Detect which cell encompasses the target text, then output its [x, y] center coordinate. 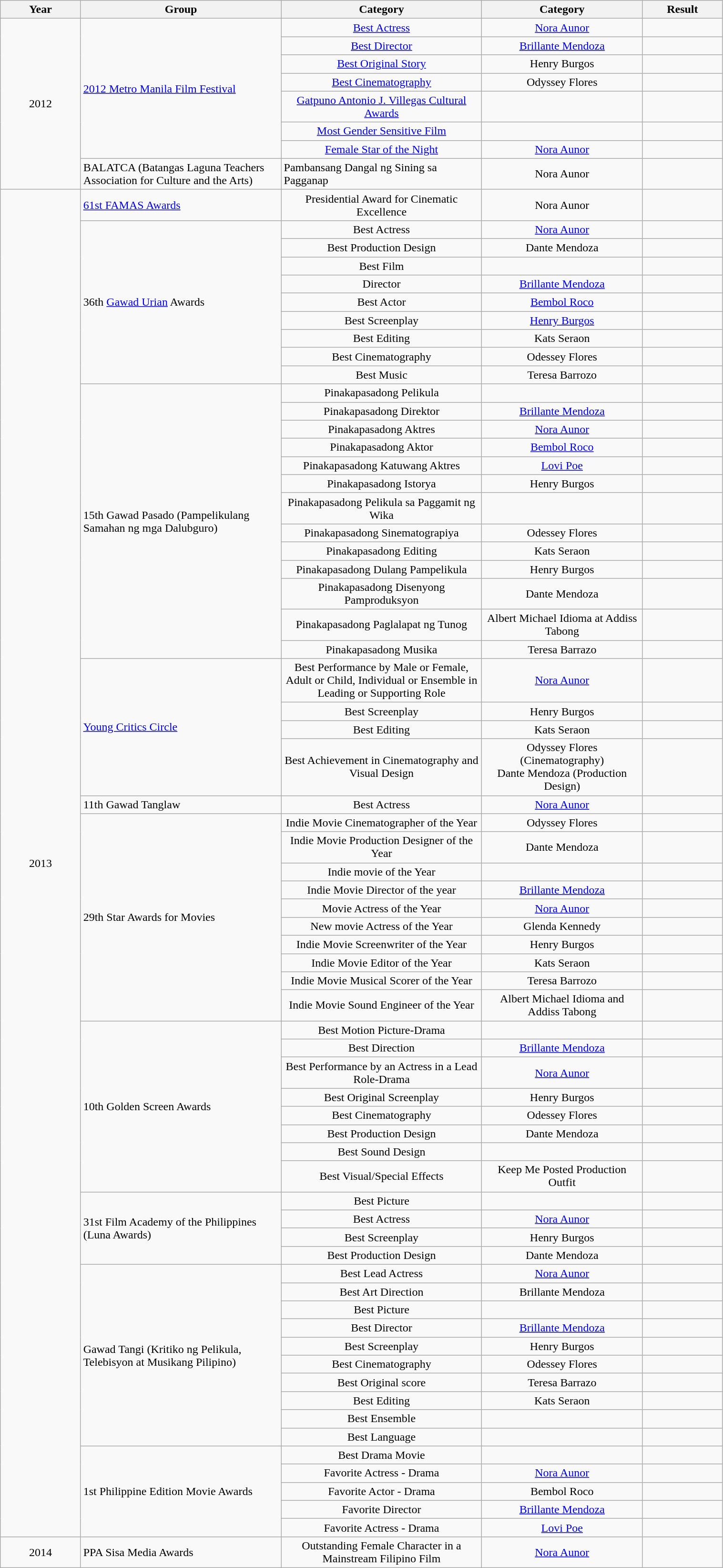
Glenda Kennedy [562, 926]
11th Gawad Tanglaw [181, 805]
Pinakapasadong Musika [381, 650]
Indie Movie Cinematographer of the Year [381, 823]
Best Performance by an Actress in a Lead Role-Drama [381, 1073]
2014 [41, 1552]
Pinakapasadong Katuwang Aktres [381, 465]
Best Film [381, 266]
Director [381, 284]
Pinakapasadong Sinematograpiya [381, 533]
61st FAMAS Awards [181, 205]
Pinakapasadong Aktor [381, 447]
Best Visual/Special Effects [381, 1176]
Gawad Tangi (Kritiko ng Pelikula, Telebisyon at Musikang Pilipino) [181, 1355]
29th Star Awards for Movies [181, 918]
PPA Sisa Media Awards [181, 1552]
15th Gawad Pasado (Pampelikulang Samahan ng mga Dalubguro) [181, 521]
Pinakapasadong Istorya [381, 484]
Albert Michael Idioma and Addiss Tabong [562, 1005]
Indie Movie Director of the year [381, 890]
Best Actor [381, 302]
Female Star of the Night [381, 149]
2012 [41, 104]
Indie Movie Musical Scorer of the Year [381, 981]
Best Original Screenplay [381, 1097]
Favorite Director [381, 1509]
New movie Actress of the Year [381, 926]
Indie Movie Editor of the Year [381, 963]
1st Philippine Edition Movie Awards [181, 1491]
Pinakapasadong Disenyong Pamproduksyon [381, 594]
Indie Movie Production Designer of the Year [381, 847]
Indie Movie Screenwriter of the Year [381, 944]
Best Ensemble [381, 1419]
2012 Metro Manila Film Festival [181, 89]
Indie Movie Sound Engineer of the Year [381, 1005]
Presidential Award for Cinematic Excellence [381, 205]
Best Sound Design [381, 1152]
36th Gawad Urian Awards [181, 302]
Odyssey Flores (Cinematography)Dante Mendoza (Production Design) [562, 767]
Pambansang Dangal ng Sining sa Pagganap [381, 174]
Favorite Actor - Drama [381, 1491]
Outstanding Female Character in a Mainstream Filipino Film [381, 1552]
Best Motion Picture-Drama [381, 1030]
Keep Me Posted Production Outfit [562, 1176]
Best Achievement in Cinematography and Visual Design [381, 767]
Pinakapasadong Aktres [381, 429]
Most Gender Sensitive Film [381, 131]
BALATCA (Batangas Laguna Teachers Association for Culture and the Arts) [181, 174]
Pinakapasadong Dulang Pampelikula [381, 569]
Movie Actress of the Year [381, 908]
Gatpuno Antonio J. Villegas Cultural Awards [381, 107]
Best Direction [381, 1048]
10th Golden Screen Awards [181, 1106]
Group [181, 10]
Best Lead Actress [381, 1273]
Best Original score [381, 1382]
Pinakapasadong Editing [381, 551]
Pinakapasadong Paglalapat ng Tunog [381, 625]
Best Art Direction [381, 1292]
Young Critics Circle [181, 727]
2013 [41, 863]
31st Film Academy of the Philippines (Luna Awards) [181, 1228]
Indie movie of the Year [381, 872]
Pinakapasadong Pelikula [381, 393]
Best Original Story [381, 64]
Pinakapasadong Pelikula sa Paggamit ng Wika [381, 508]
Result [682, 10]
Pinakapasadong Direktor [381, 411]
Best Music [381, 375]
Best Language [381, 1437]
Year [41, 10]
Best Performance by Male or Female, Adult or Child, Individual or Ensemble in Leading or Supporting Role [381, 681]
Albert Michael Idioma at Addiss Tabong [562, 625]
Best Drama Movie [381, 1455]
